Return [X, Y] of the center of cell containing provided text 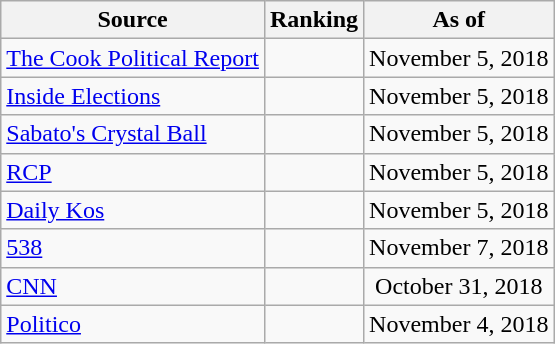
Ranking [314, 20]
As of [459, 20]
RCP [133, 172]
November 4, 2018 [459, 324]
Politico [133, 324]
October 31, 2018 [459, 286]
Daily Kos [133, 210]
Inside Elections [133, 96]
538 [133, 248]
CNN [133, 286]
The Cook Political Report [133, 58]
Source [133, 20]
Sabato's Crystal Ball [133, 134]
November 7, 2018 [459, 248]
